Return [X, Y] of the center of cell containing provided text 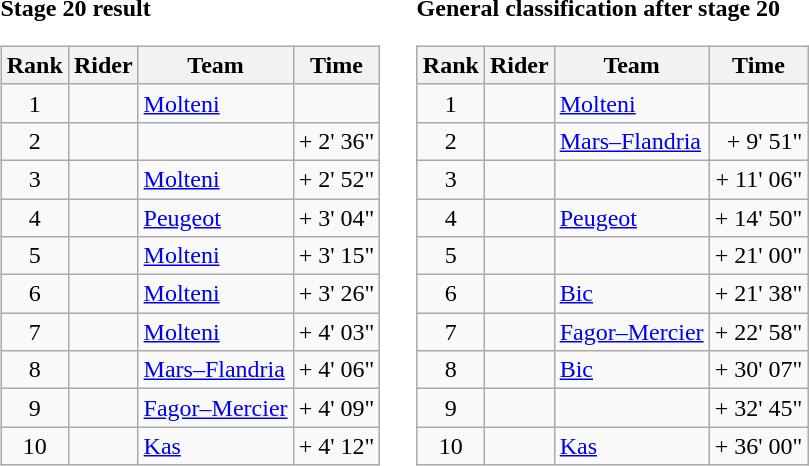
+ 14' 50" [758, 217]
+ 4' 06" [336, 370]
+ 9' 51" [758, 141]
+ 2' 36" [336, 141]
+ 22' 58" [758, 332]
+ 11' 06" [758, 179]
+ 21' 00" [758, 256]
+ 21' 38" [758, 294]
+ 2' 52" [336, 179]
+ 3' 26" [336, 294]
+ 4' 09" [336, 408]
+ 36' 00" [758, 446]
+ 30' 07" [758, 370]
+ 4' 12" [336, 446]
+ 4' 03" [336, 332]
+ 3' 15" [336, 256]
+ 3' 04" [336, 217]
+ 32' 45" [758, 408]
